Identify which cell holds the provided text, then report its (x, y) central coordinate. 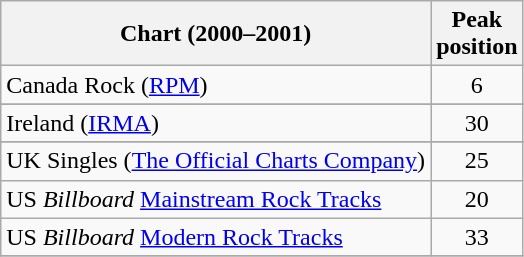
US Billboard Mainstream Rock Tracks (216, 199)
UK Singles (The Official Charts Company) (216, 161)
30 (477, 123)
33 (477, 237)
Canada Rock (RPM) (216, 85)
25 (477, 161)
US Billboard Modern Rock Tracks (216, 237)
6 (477, 85)
20 (477, 199)
Peak position (477, 34)
Ireland (IRMA) (216, 123)
Chart (2000–2001) (216, 34)
